Find where the given text appears and provide that cell's center as [x, y] coordinate. 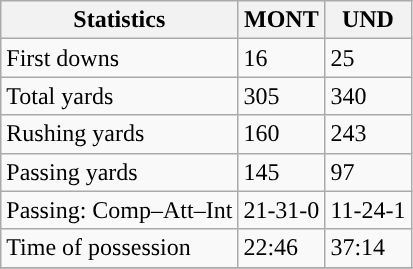
243 [368, 134]
Rushing yards [120, 134]
340 [368, 96]
37:14 [368, 248]
Total yards [120, 96]
25 [368, 58]
160 [282, 134]
MONT [282, 20]
22:46 [282, 248]
305 [282, 96]
Time of possession [120, 248]
UND [368, 20]
Passing yards [120, 172]
97 [368, 172]
Passing: Comp–Att–Int [120, 210]
145 [282, 172]
First downs [120, 58]
Statistics [120, 20]
16 [282, 58]
11-24-1 [368, 210]
21-31-0 [282, 210]
